For the text-containing cell, return its midpoint in [X, Y] coordinate format. 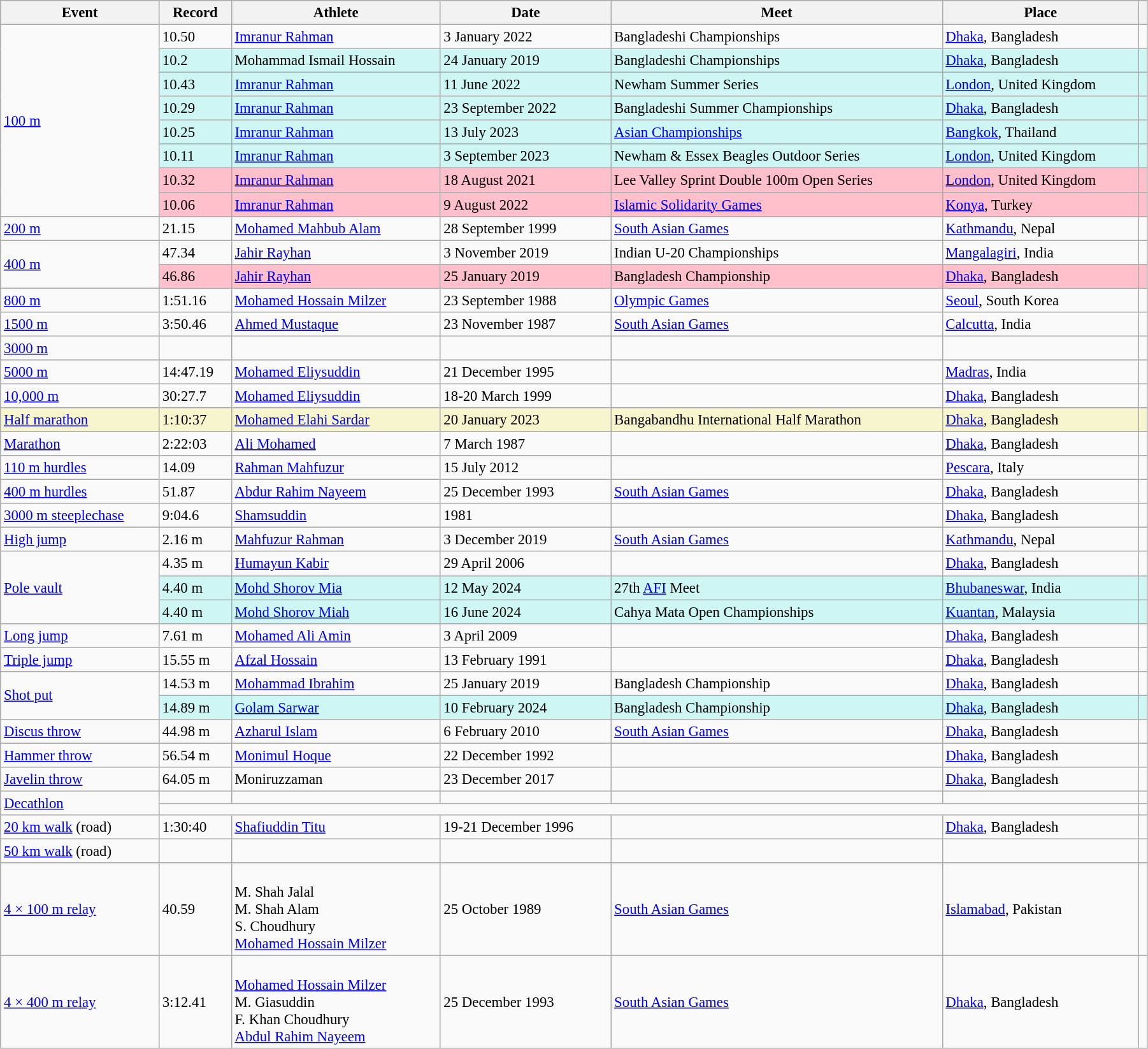
10.2 [196, 61]
23 November 1987 [526, 324]
Konya, Turkey [1040, 205]
16 June 2024 [526, 612]
10.29 [196, 108]
Ahmed Mustaque [336, 324]
Ali Mohamed [336, 444]
46.86 [196, 276]
27th AFI Meet [777, 588]
Meet [777, 13]
2.16 m [196, 540]
10.50 [196, 37]
Abdur Rahim Nayeem [336, 492]
Mohamed Mahbub Alam [336, 228]
1981 [526, 516]
23 September 1988 [526, 300]
Bangkok, Thailand [1040, 133]
Asian Championships [777, 133]
Afzal Hossain [336, 660]
14:47.19 [196, 372]
1500 m [80, 324]
3:12.41 [196, 1002]
Monimul Hoque [336, 755]
10.06 [196, 205]
19-21 December 1996 [526, 827]
Event [80, 13]
400 m [80, 264]
64.05 m [196, 779]
5000 m [80, 372]
10,000 m [80, 396]
Kuantan, Malaysia [1040, 612]
11 June 2022 [526, 85]
Long jump [80, 635]
13 July 2023 [526, 133]
18 August 2021 [526, 180]
6 February 2010 [526, 732]
56.54 m [196, 755]
28 September 1999 [526, 228]
Azharul Islam [336, 732]
Mohd Shorov Mia [336, 588]
Place [1040, 13]
800 m [80, 300]
Marathon [80, 444]
Bangabandhu International Half Marathon [777, 420]
14.53 m [196, 684]
21.15 [196, 228]
Cahya Mata Open Championships [777, 612]
Discus throw [80, 732]
High jump [80, 540]
Decathlon [80, 804]
29 April 2006 [526, 564]
24 January 2019 [526, 61]
7.61 m [196, 635]
Newham Summer Series [777, 85]
22 December 1992 [526, 755]
Newham & Essex Beagles Outdoor Series [777, 156]
12 May 2024 [526, 588]
14.89 m [196, 707]
20 km walk (road) [80, 827]
Shot put [80, 696]
Indian U-20 Championships [777, 252]
Mohamed Hossain MilzerM. GiasuddinF. Khan ChoudhuryAbdul Rahim Nayeem [336, 1002]
Seoul, South Korea [1040, 300]
7 March 1987 [526, 444]
Shafiuddin Titu [336, 827]
Bhubaneswar, India [1040, 588]
23 September 2022 [526, 108]
Golam Sarwar [336, 707]
10.43 [196, 85]
Mahfuzur Rahman [336, 540]
20 January 2023 [526, 420]
Record [196, 13]
110 m hurdles [80, 468]
23 December 2017 [526, 779]
Mohamed Hossain Milzer [336, 300]
Mohamed Ali Amin [336, 635]
13 February 1991 [526, 660]
M. Shah JalalM. Shah AlamS. ChoudhuryMohamed Hossain Milzer [336, 909]
Shamsuddin [336, 516]
Islamic Solidarity Games [777, 205]
Mohammad Ibrahim [336, 684]
4 × 100 m relay [80, 909]
10 February 2024 [526, 707]
3 December 2019 [526, 540]
Bangladeshi Summer Championships [777, 108]
3000 m [80, 348]
47.34 [196, 252]
Lee Valley Sprint Double 100m Open Series [777, 180]
4.35 m [196, 564]
Mohd Shorov Miah [336, 612]
Madras, India [1040, 372]
10.32 [196, 180]
21 December 1995 [526, 372]
1:10:37 [196, 420]
Date [526, 13]
Mohammad Ismail Hossain [336, 61]
Islamabad, Pakistan [1040, 909]
44.98 m [196, 732]
200 m [80, 228]
9 August 2022 [526, 205]
Calcutta, India [1040, 324]
2:22:03 [196, 444]
Pole vault [80, 588]
Mangalagiri, India [1040, 252]
Rahman Mahfuzur [336, 468]
Triple jump [80, 660]
3000 m steeplechase [80, 516]
51.87 [196, 492]
9:04.6 [196, 516]
3:50.46 [196, 324]
1:30:40 [196, 827]
40.59 [196, 909]
4 × 400 m relay [80, 1002]
Mohamed Elahi Sardar [336, 420]
15.55 m [196, 660]
Olympic Games [777, 300]
25 October 1989 [526, 909]
Moniruzzaman [336, 779]
10.25 [196, 133]
3 November 2019 [526, 252]
Pescara, Italy [1040, 468]
14.09 [196, 468]
100 m [80, 121]
400 m hurdles [80, 492]
Humayun Kabir [336, 564]
Half marathon [80, 420]
3 April 2009 [526, 635]
3 January 2022 [526, 37]
Javelin throw [80, 779]
10.11 [196, 156]
Hammer throw [80, 755]
Athlete [336, 13]
1:51.16 [196, 300]
18-20 March 1999 [526, 396]
3 September 2023 [526, 156]
50 km walk (road) [80, 851]
15 July 2012 [526, 468]
30:27.7 [196, 396]
